Output the (X, Y) coordinate of the center of the cell containing the given text.  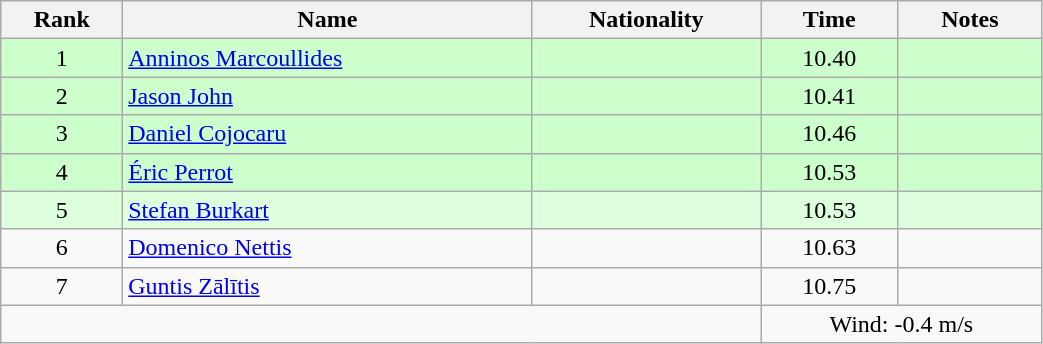
10.46 (830, 134)
10.40 (830, 58)
Jason John (328, 96)
6 (62, 248)
Wind: -0.4 m/s (902, 324)
10.63 (830, 248)
Time (830, 20)
10.75 (830, 286)
Notes (970, 20)
1 (62, 58)
Daniel Cojocaru (328, 134)
4 (62, 172)
Domenico Nettis (328, 248)
10.41 (830, 96)
Name (328, 20)
Anninos Marcoullides (328, 58)
Nationality (646, 20)
3 (62, 134)
7 (62, 286)
5 (62, 210)
2 (62, 96)
Éric Perrot (328, 172)
Stefan Burkart (328, 210)
Guntis Zālītis (328, 286)
Rank (62, 20)
